Search for the cell housing the specified text and yield its [x, y] center coordinate. 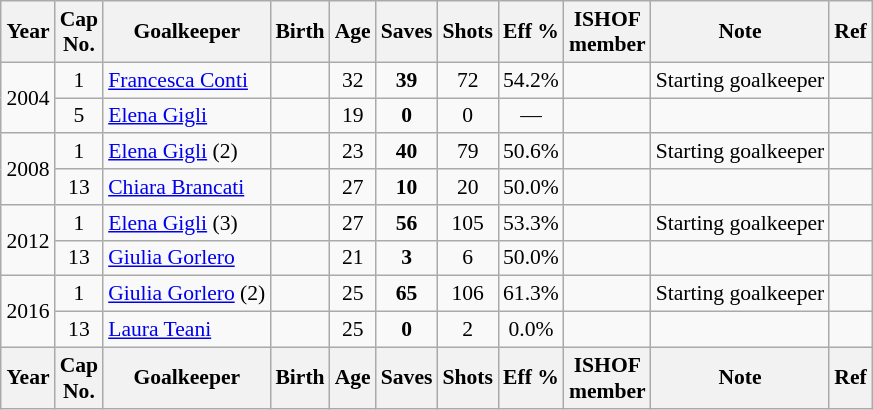
Elena Gigli (2) [186, 152]
105 [468, 223]
5 [80, 116]
Giulia Gorlero [186, 258]
23 [353, 152]
53.3% [531, 223]
72 [468, 80]
Giulia Gorlero (2) [186, 294]
39 [407, 80]
19 [353, 116]
Elena Gigli (3) [186, 223]
21 [353, 258]
3 [407, 258]
54.2% [531, 80]
— [531, 116]
2008 [28, 170]
Chiara Brancati [186, 187]
40 [407, 152]
2 [468, 330]
79 [468, 152]
6 [468, 258]
2012 [28, 240]
Elena Gigli [186, 116]
65 [407, 294]
61.3% [531, 294]
2016 [28, 312]
2004 [28, 98]
32 [353, 80]
106 [468, 294]
56 [407, 223]
Laura Teani [186, 330]
Francesca Conti [186, 80]
10 [407, 187]
0.0% [531, 330]
50.6% [531, 152]
20 [468, 187]
